Pinpoint the cell where the given text exists, returning its (x, y) midpoint coordinate. 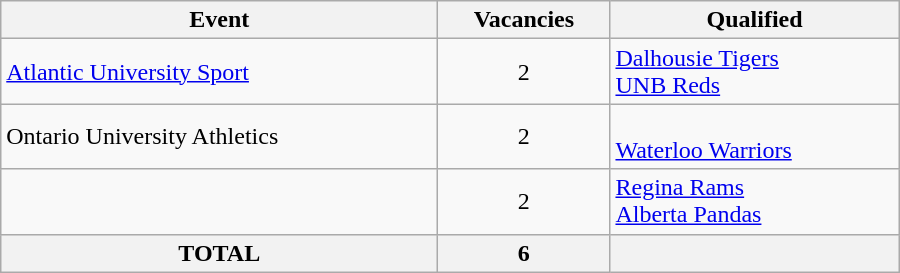
Dalhousie Tigers UNB Reds (754, 72)
TOTAL (220, 253)
Qualified (754, 20)
6 (524, 253)
Regina Rams Alberta Pandas (754, 202)
Atlantic University Sport (220, 72)
Event (220, 20)
Vacancies (524, 20)
Waterloo Warriors (754, 136)
Ontario University Athletics (220, 136)
